Return (x, y) of the center of cell containing provided text 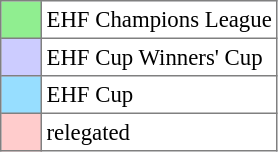
relegated (159, 132)
EHF Cup (159, 95)
EHF Champions League (159, 20)
EHF Cup Winners' Cup (159, 57)
